Return the [x, y] coordinate for the center point of the cell that contains the specified text.  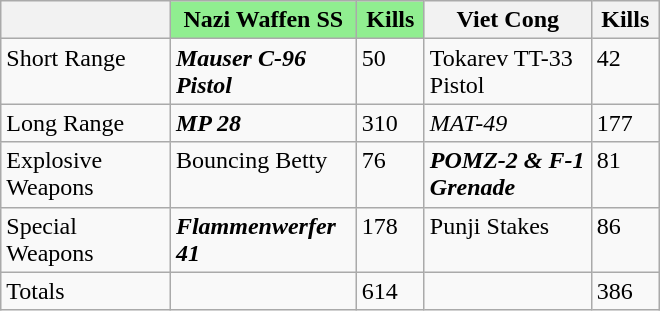
Viet Cong [508, 20]
86 [625, 240]
614 [390, 291]
178 [390, 240]
Flammenwerfer 41 [263, 240]
MP 28 [263, 123]
76 [390, 174]
81 [625, 174]
MAT-49 [508, 123]
42 [625, 72]
Explosive Weapons [86, 174]
386 [625, 291]
310 [390, 123]
50 [390, 72]
Long Range [86, 123]
Bouncing Betty [263, 174]
Totals [86, 291]
Punji Stakes [508, 240]
Nazi Waffen SS [263, 20]
Tokarev TT-33 Pistol [508, 72]
Mauser C-96 Pistol [263, 72]
177 [625, 123]
Special Weapons [86, 240]
POMZ-2 & F-1 Grenade [508, 174]
Short Range [86, 72]
